For the text-containing cell, return its midpoint in (x, y) coordinate format. 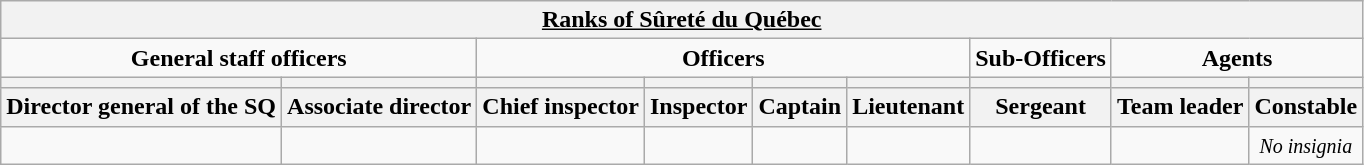
Ranks of Sûreté du Québec (682, 20)
Agents (1236, 58)
Associate director (380, 107)
General staff officers (239, 58)
Constable (1306, 107)
Sergeant (1041, 107)
Director general of the SQ (142, 107)
No insignia (1306, 145)
Chief inspector (561, 107)
Officers (724, 58)
Sub-Officers (1041, 58)
Inspector (698, 107)
Lieutenant (908, 107)
Captain (800, 107)
Team leader (1180, 107)
